Return the [X, Y] coordinate for the center point of the cell that contains the specified text.  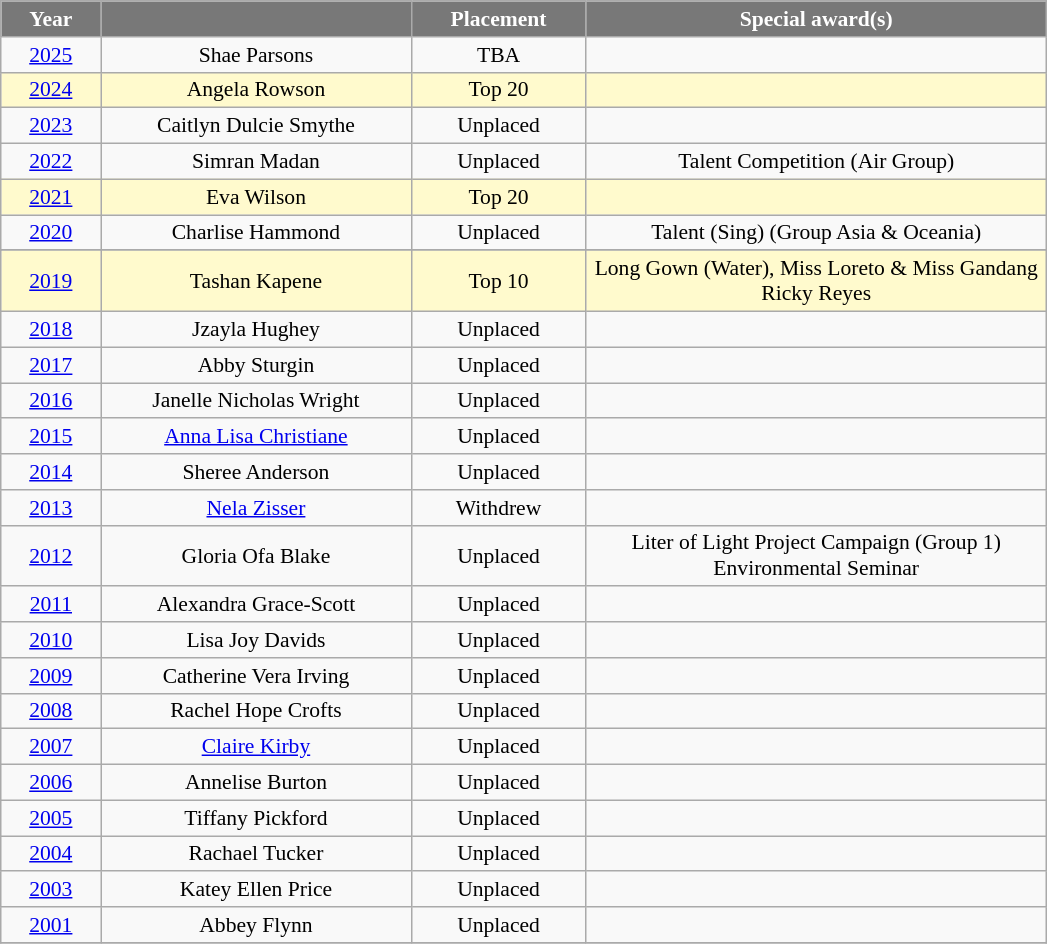
2016 [51, 401]
Abbey Flynn [256, 925]
Alexandra Grace-Scott [256, 605]
Rachael Tucker [256, 854]
Tashan Kapene [256, 282]
2008 [51, 711]
2009 [51, 676]
2022 [51, 162]
2012 [51, 556]
Nela Zisser [256, 508]
Lisa Joy Davids [256, 640]
Year [51, 19]
2005 [51, 818]
TBA [498, 55]
2018 [51, 330]
Charlise Hammond [256, 233]
2024 [51, 90]
2021 [51, 197]
2006 [51, 783]
2025 [51, 55]
2017 [51, 365]
2007 [51, 747]
Top 10 [498, 282]
Tiffany Pickford [256, 818]
2013 [51, 508]
Catherine Vera Irving [256, 676]
Talent (Sing) (Group Asia & Oceania) [816, 233]
Anna Lisa Christiane [256, 437]
Angela Rowson [256, 90]
Special award(s) [816, 19]
Jzayla Hughey [256, 330]
Abby Sturgin [256, 365]
Placement [498, 19]
Claire Kirby [256, 747]
Rachel Hope Crofts [256, 711]
Long Gown (Water), Miss Loreto & Miss Gandang Ricky Reyes [816, 282]
Sheree Anderson [256, 472]
Gloria Ofa Blake [256, 556]
2023 [51, 126]
Talent Competition (Air Group) [816, 162]
2019 [51, 282]
2015 [51, 437]
2014 [51, 472]
2004 [51, 854]
2001 [51, 925]
Eva Wilson [256, 197]
Janelle Nicholas Wright [256, 401]
2010 [51, 640]
Simran Madan [256, 162]
Caitlyn Dulcie Smythe [256, 126]
2020 [51, 233]
Katey Ellen Price [256, 890]
Shae Parsons [256, 55]
Withdrew [498, 508]
2011 [51, 605]
Liter of Light Project Campaign (Group 1) Environmental Seminar [816, 556]
Annelise Burton [256, 783]
2003 [51, 890]
